Return [X, Y] of the center of cell containing provided text 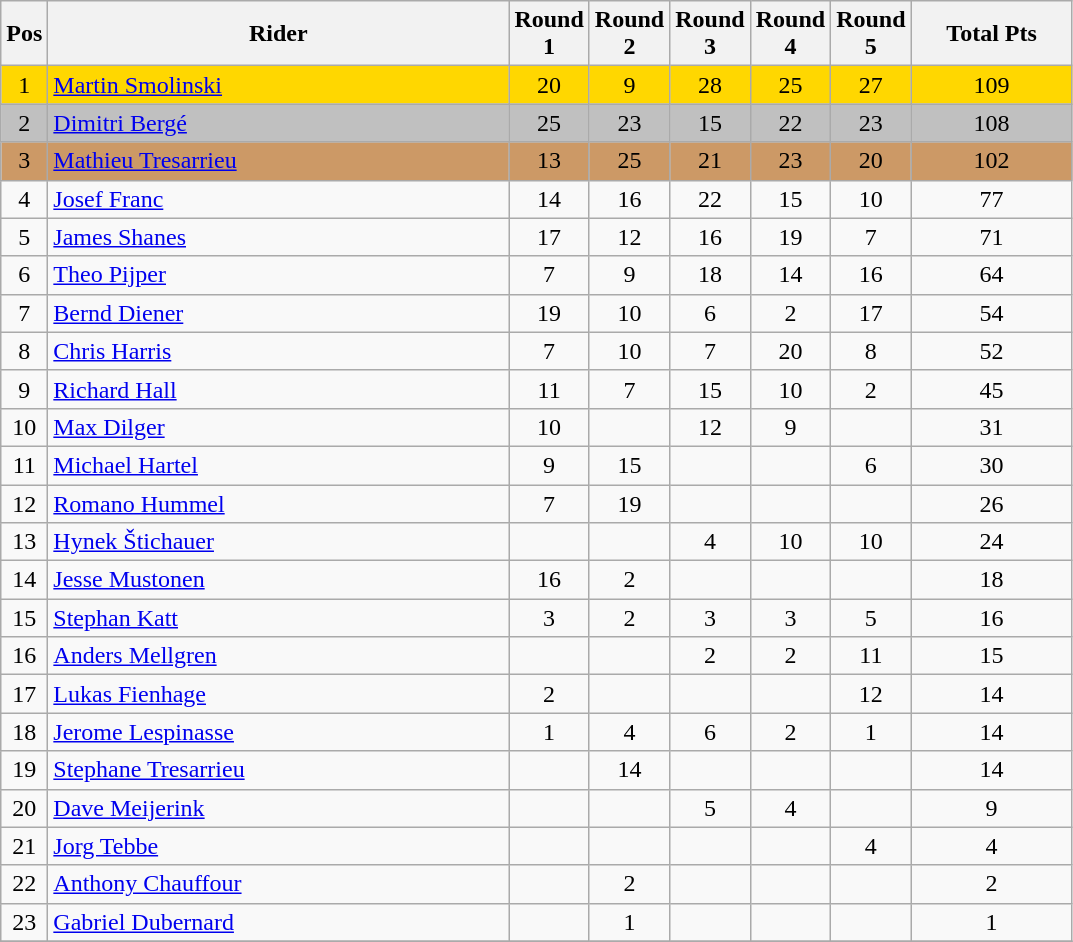
Jesse Mustonen [278, 580]
Hynek Štichauer [278, 542]
24 [992, 542]
45 [992, 389]
Round 3 [710, 34]
27 [871, 85]
Theo Pijper [278, 275]
Rider [278, 34]
Jerome Lespinasse [278, 732]
Round 4 [790, 34]
Mathieu Tresarrieu [278, 161]
Richard Hall [278, 389]
Total Pts [992, 34]
Dave Meijerink [278, 808]
Round 5 [871, 34]
Round 1 [549, 34]
Max Dilger [278, 427]
54 [992, 313]
52 [992, 351]
Michael Hartel [278, 465]
71 [992, 237]
Anthony Chauffour [278, 884]
26 [992, 503]
Anders Mellgren [278, 656]
102 [992, 161]
Josef Franc [278, 199]
77 [992, 199]
109 [992, 85]
Romano Hummel [278, 503]
Bernd Diener [278, 313]
28 [710, 85]
Stephane Tresarrieu [278, 770]
Jorg Tebbe [278, 846]
Gabriel Dubernard [278, 922]
108 [992, 123]
Martin Smolinski [278, 85]
Lukas Fienhage [278, 694]
Stephan Katt [278, 618]
31 [992, 427]
Pos [24, 34]
Round 2 [629, 34]
James Shanes [278, 237]
Chris Harris [278, 351]
64 [992, 275]
Dimitri Bergé [278, 123]
30 [992, 465]
